Determine the [x, y] coordinate at the center of the cell enclosing the given text.  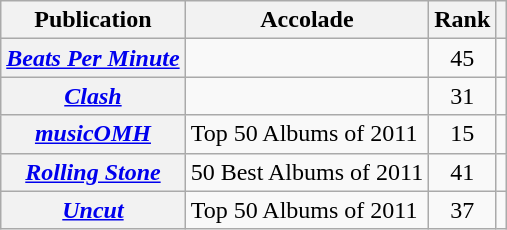
Clash [93, 96]
musicOMH [93, 134]
Rolling Stone [93, 172]
Beats Per Minute [93, 58]
Publication [93, 20]
31 [462, 96]
41 [462, 172]
Rank [462, 20]
50 Best Albums of 2011 [307, 172]
37 [462, 210]
15 [462, 134]
45 [462, 58]
Accolade [307, 20]
Uncut [93, 210]
